Identify which cell holds the provided text, then report its [x, y] central coordinate. 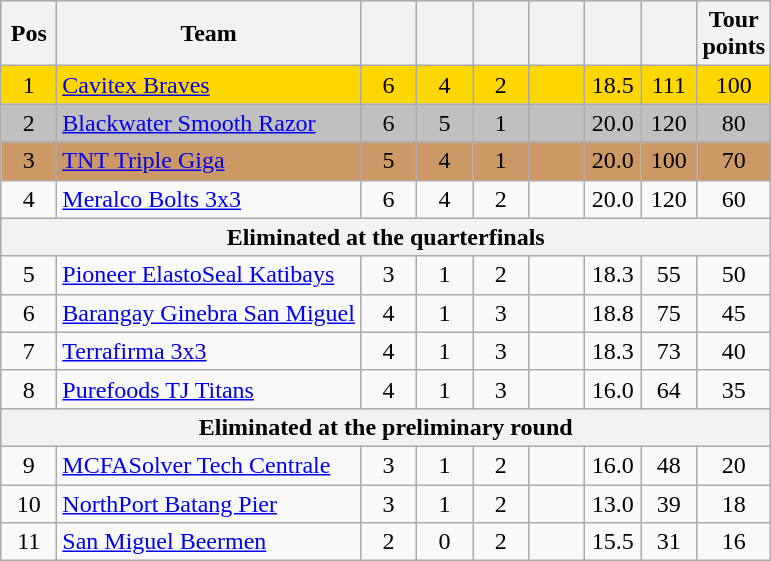
Terrafirma 3x3 [209, 351]
48 [669, 465]
Eliminated at the quarterfinals [386, 237]
Team [209, 34]
Cavitex Braves [209, 85]
MCFASolver Tech Centrale [209, 465]
11 [29, 542]
Pos [29, 34]
7 [29, 351]
50 [734, 275]
75 [669, 313]
Blackwater Smooth Razor [209, 123]
Barangay Ginebra San Miguel [209, 313]
TNT Triple Giga [209, 161]
Tour points [734, 34]
10 [29, 503]
31 [669, 542]
60 [734, 199]
13.0 [613, 503]
40 [734, 351]
Eliminated at the preliminary round [386, 427]
45 [734, 313]
64 [669, 389]
16 [734, 542]
70 [734, 161]
73 [669, 351]
NorthPort Batang Pier [209, 503]
20 [734, 465]
55 [669, 275]
18.5 [613, 85]
111 [669, 85]
Pioneer ElastoSeal Katibays [209, 275]
39 [669, 503]
15.5 [613, 542]
8 [29, 389]
80 [734, 123]
Meralco Bolts 3x3 [209, 199]
0 [445, 542]
Purefoods TJ Titans [209, 389]
35 [734, 389]
18 [734, 503]
18.8 [613, 313]
San Miguel Beermen [209, 542]
9 [29, 465]
